Identify which cell holds the provided text, then report its [x, y] central coordinate. 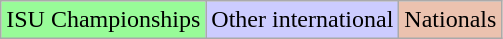
ISU Championships [104, 20]
Nationals [450, 20]
Other international [302, 20]
